Determine the (X, Y) coordinate at the center of the cell enclosing the given text.  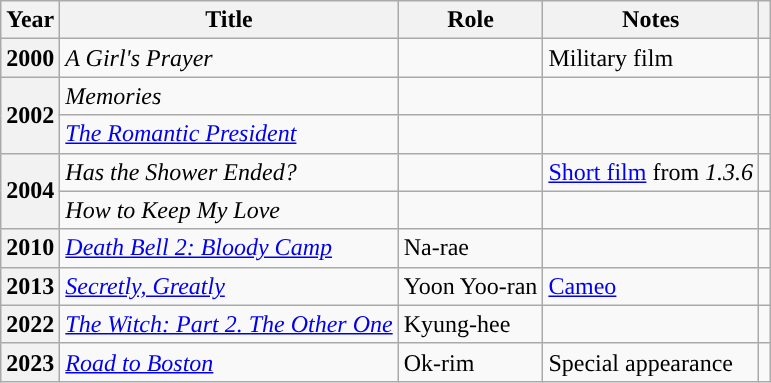
Memories (229, 96)
Secretly, Greatly (229, 286)
Kyung-hee (470, 324)
Special appearance (651, 362)
2022 (30, 324)
Military film (651, 58)
2023 (30, 362)
A Girl's Prayer (229, 58)
Ok-rim (470, 362)
Short film from 1.3.6 (651, 172)
Cameo (651, 286)
Na-rae (470, 248)
Yoon Yoo-ran (470, 286)
The Witch: Part 2. The Other One (229, 324)
The Romantic President (229, 134)
2010 (30, 248)
Notes (651, 20)
How to Keep My Love (229, 210)
Title (229, 20)
Has the Shower Ended? (229, 172)
2013 (30, 286)
2002 (30, 115)
2000 (30, 58)
Role (470, 20)
Year (30, 20)
2004 (30, 191)
Road to Boston (229, 362)
Death Bell 2: Bloody Camp (229, 248)
